Scan for the cell matching the given text and deliver its [x, y] coordinate at center. 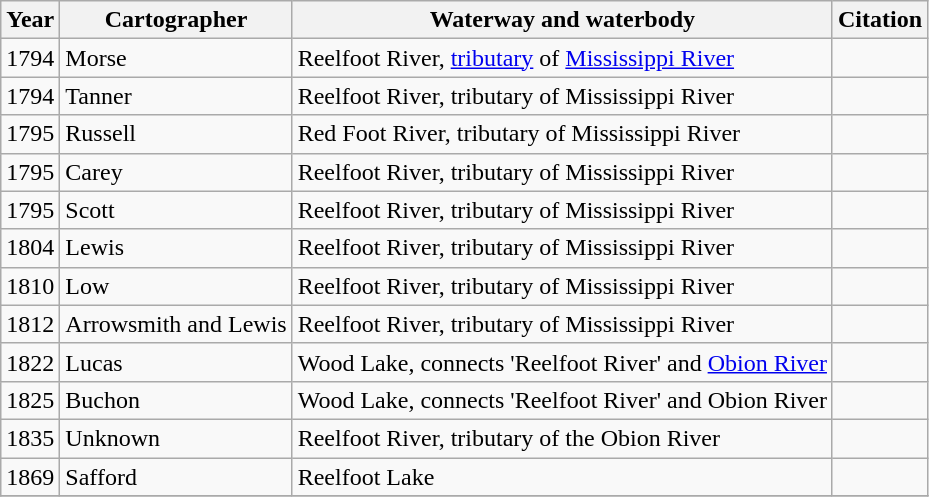
Citation [880, 20]
1825 [30, 400]
Russell [176, 134]
1804 [30, 248]
Unknown [176, 438]
1822 [30, 362]
Lewis [176, 248]
Reelfoot River, tributary of the Obion River [562, 438]
Safford [176, 477]
1869 [30, 477]
1835 [30, 438]
Arrowsmith and Lewis [176, 324]
Carey [176, 172]
Buchon [176, 400]
Low [176, 286]
Cartographer [176, 20]
Scott [176, 210]
Lucas [176, 362]
1810 [30, 286]
Red Foot River, tributary of Mississippi River [562, 134]
Morse [176, 58]
Year [30, 20]
Reelfoot Lake [562, 477]
Tanner [176, 96]
Waterway and waterbody [562, 20]
1812 [30, 324]
